Identify which cell holds the provided text, then report its [X, Y] central coordinate. 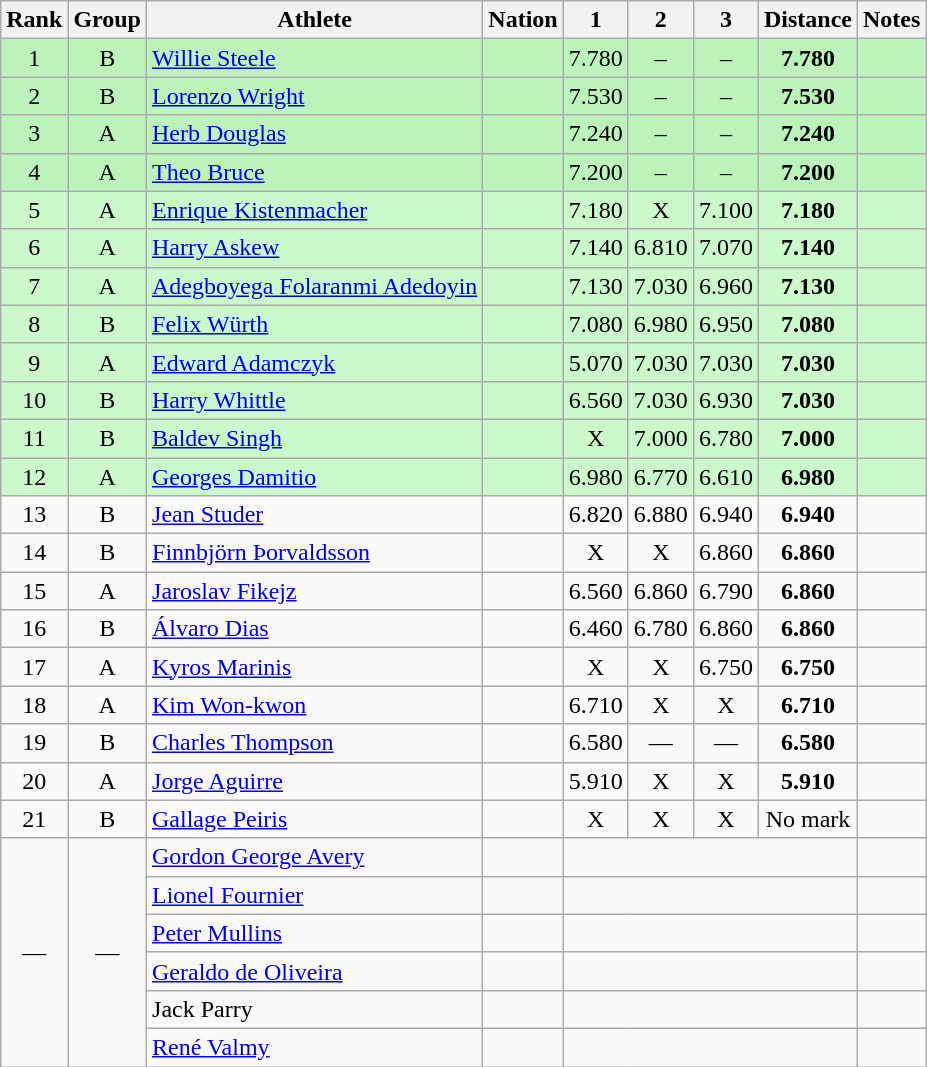
7.100 [726, 210]
Álvaro Dias [315, 629]
René Valmy [315, 1047]
Adegboyega Folaranmi Adedoyin [315, 286]
Athlete [315, 20]
Baldev Singh [315, 438]
6 [34, 248]
11 [34, 438]
9 [34, 362]
Group [108, 20]
Distance [808, 20]
18 [34, 705]
Herb Douglas [315, 134]
21 [34, 819]
Kyros Marinis [315, 667]
15 [34, 591]
Kim Won-kwon [315, 705]
Felix Würth [315, 324]
19 [34, 743]
Finnbjörn Þorvaldsson [315, 553]
6.810 [660, 248]
7 [34, 286]
Lionel Fournier [315, 895]
5 [34, 210]
Peter Mullins [315, 933]
Gordon George Avery [315, 857]
Charles Thompson [315, 743]
Harry Whittle [315, 400]
4 [34, 172]
Jean Studer [315, 515]
17 [34, 667]
Nation [523, 20]
Rank [34, 20]
No mark [808, 819]
Lorenzo Wright [315, 96]
Gallage Peiris [315, 819]
6.930 [726, 400]
5.070 [596, 362]
6.770 [660, 477]
Edward Adamczyk [315, 362]
12 [34, 477]
6.880 [660, 515]
Jack Parry [315, 1009]
6.610 [726, 477]
6.790 [726, 591]
20 [34, 781]
6.820 [596, 515]
Jaroslav Fikejz [315, 591]
13 [34, 515]
6.960 [726, 286]
Willie Steele [315, 58]
Theo Bruce [315, 172]
16 [34, 629]
Harry Askew [315, 248]
Notes [891, 20]
14 [34, 553]
6.460 [596, 629]
6.950 [726, 324]
Georges Damitio [315, 477]
8 [34, 324]
Enrique Kistenmacher [315, 210]
Jorge Aguirre [315, 781]
Geraldo de Oliveira [315, 971]
7.070 [726, 248]
10 [34, 400]
